Provide the (x, y) coordinate of the cell's center where the given text is located.  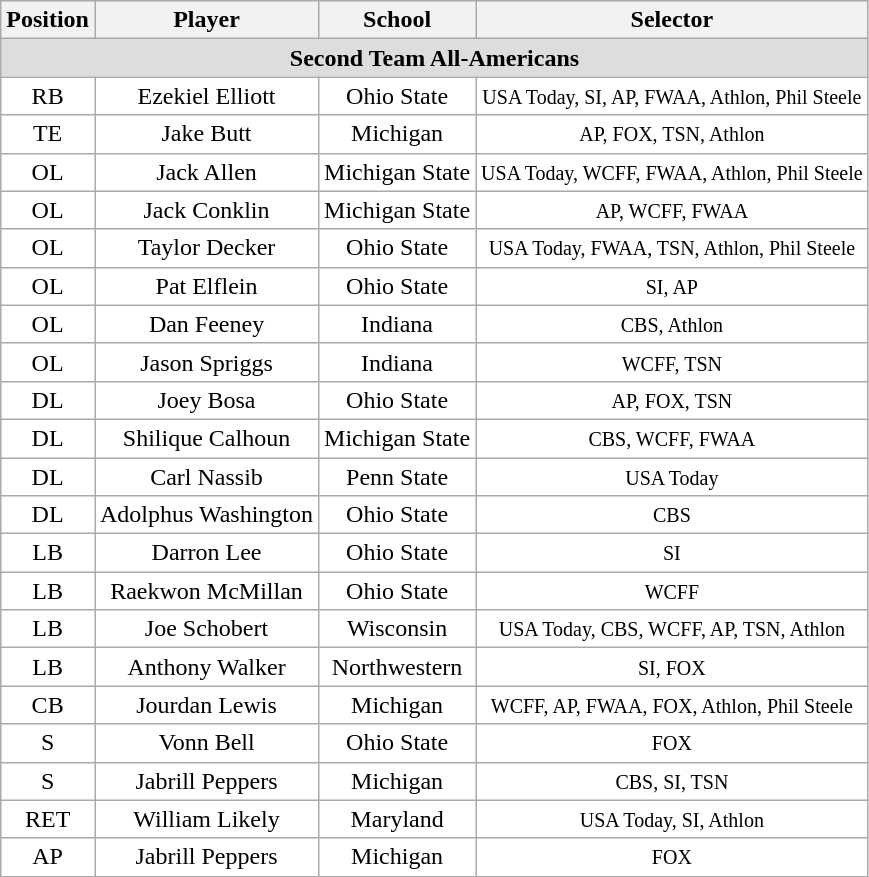
CBS, WCFF, FWAA (672, 438)
Shilique Calhoun (206, 438)
Raekwon McMillan (206, 591)
Jourdan Lewis (206, 705)
Darron Lee (206, 553)
USA Today (672, 477)
USA Today, CBS, WCFF, AP, TSN, Athlon (672, 629)
SI, FOX (672, 667)
WCFF, AP, FWAA, FOX, Athlon, Phil Steele (672, 705)
Ezekiel Elliott (206, 96)
AP, FOX, TSN (672, 400)
Player (206, 20)
Jason Spriggs (206, 362)
USA Today, FWAA, TSN, Athlon, Phil Steele (672, 248)
USA Today, SI, Athlon (672, 819)
William Likely (206, 819)
Pat Elflein (206, 286)
AP, FOX, TSN, Athlon (672, 134)
Vonn Bell (206, 743)
AP, WCFF, FWAA (672, 210)
Northwestern (398, 667)
Carl Nassib (206, 477)
School (398, 20)
Maryland (398, 819)
WCFF, TSN (672, 362)
Anthony Walker (206, 667)
Selector (672, 20)
CB (48, 705)
Dan Feeney (206, 324)
Joey Bosa (206, 400)
USA Today, WCFF, FWAA, Athlon, Phil Steele (672, 172)
Position (48, 20)
Adolphus Washington (206, 515)
Jack Conklin (206, 210)
CBS, Athlon (672, 324)
WCFF (672, 591)
USA Today, SI, AP, FWAA, Athlon, Phil Steele (672, 96)
SI, AP (672, 286)
Jack Allen (206, 172)
Taylor Decker (206, 248)
RB (48, 96)
AP (48, 857)
CBS (672, 515)
Wisconsin (398, 629)
Second Team All-Americans (434, 58)
CBS, SI, TSN (672, 781)
SI (672, 553)
RET (48, 819)
Jake Butt (206, 134)
TE (48, 134)
Penn State (398, 477)
Joe Schobert (206, 629)
